Return the [X, Y] coordinate for the center point of the cell that contains the specified text.  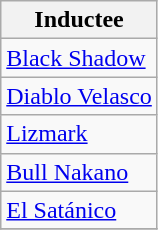
Black Shadow [80, 58]
Bull Nakano [80, 172]
Inductee [80, 20]
El Satánico [80, 210]
Diablo Velasco [80, 96]
Lizmark [80, 134]
